Scan for the cell matching the given text and deliver its [x, y] coordinate at center. 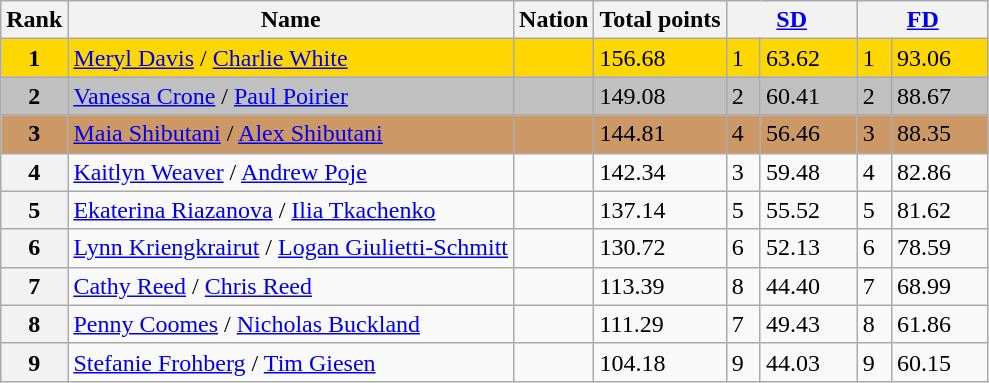
93.06 [940, 58]
142.34 [660, 172]
60.41 [808, 96]
Name [291, 20]
Penny Coomes / Nicholas Buckland [291, 324]
Rank [34, 20]
Kaitlyn Weaver / Andrew Poje [291, 172]
52.13 [808, 248]
68.99 [940, 286]
55.52 [808, 210]
78.59 [940, 248]
111.29 [660, 324]
82.86 [940, 172]
44.03 [808, 362]
Total points [660, 20]
FD [922, 20]
149.08 [660, 96]
88.67 [940, 96]
59.48 [808, 172]
156.68 [660, 58]
88.35 [940, 134]
56.46 [808, 134]
Nation [554, 20]
Cathy Reed / Chris Reed [291, 286]
63.62 [808, 58]
Meryl Davis / Charlie White [291, 58]
SD [792, 20]
130.72 [660, 248]
60.15 [940, 362]
44.40 [808, 286]
104.18 [660, 362]
113.39 [660, 286]
144.81 [660, 134]
Lynn Kriengkrairut / Logan Giulietti-Schmitt [291, 248]
Stefanie Frohberg / Tim Giesen [291, 362]
61.86 [940, 324]
49.43 [808, 324]
137.14 [660, 210]
81.62 [940, 210]
Ekaterina Riazanova / Ilia Tkachenko [291, 210]
Vanessa Crone / Paul Poirier [291, 96]
Maia Shibutani / Alex Shibutani [291, 134]
